Extract the (X, Y) coordinate from the center of the cell holding the provided text.  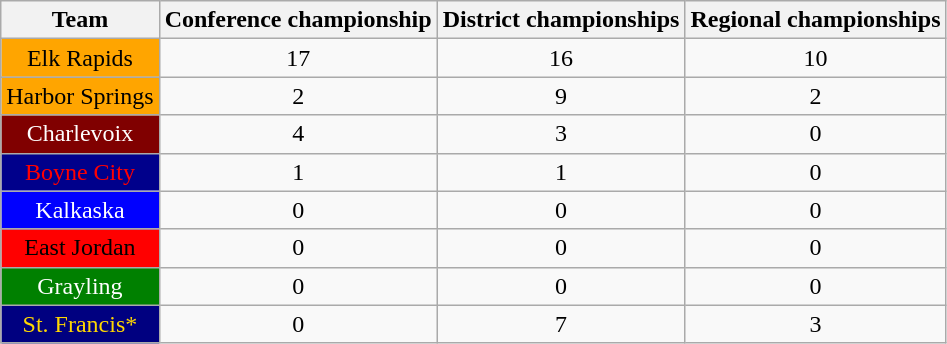
Kalkaska (80, 210)
7 (561, 324)
17 (298, 58)
Charlevoix (80, 134)
Boyne City (80, 172)
Grayling (80, 286)
Team (80, 20)
16 (561, 58)
District championships (561, 20)
10 (816, 58)
St. Francis* (80, 324)
Regional championships (816, 20)
4 (298, 134)
9 (561, 96)
Harbor Springs (80, 96)
Elk Rapids (80, 58)
East Jordan (80, 248)
Conference championship (298, 20)
